Identify which cell holds the provided text, then report its (x, y) central coordinate. 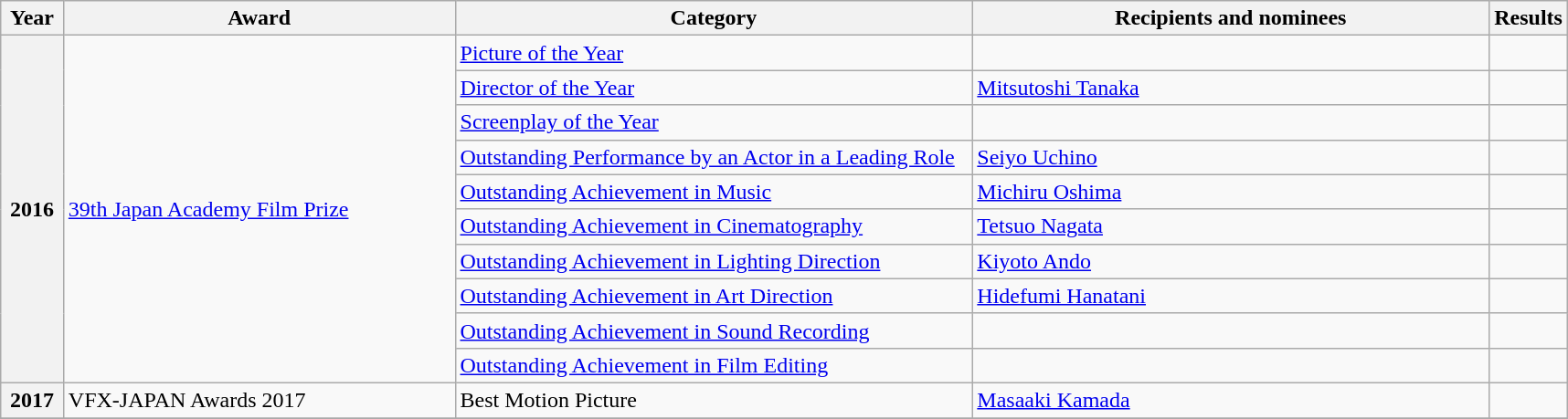
Outstanding Performance by an Actor in a Leading Role (714, 157)
2017 (33, 400)
Hidefumi Hanatani (1231, 296)
39th Japan Academy Film Prize (260, 210)
Recipients and nominees (1231, 18)
Outstanding Achievement in Music (714, 192)
Michiru Oshima (1231, 192)
Mitsutoshi Tanaka (1231, 88)
Category (714, 18)
Tetsuo Nagata (1231, 226)
Results (1529, 18)
Seiyo Uchino (1231, 157)
Director of the Year (714, 88)
Outstanding Achievement in Cinematography (714, 226)
Award (260, 18)
Outstanding Achievement in Lighting Direction (714, 261)
Outstanding Achievement in Sound Recording (714, 330)
Screenplay of the Year (714, 122)
Masaaki Kamada (1231, 400)
Best Motion Picture (714, 400)
Picture of the Year (714, 53)
VFX-JAPAN Awards 2017 (260, 400)
Outstanding Achievement in Art Direction (714, 296)
2016 (33, 210)
Year (33, 18)
Outstanding Achievement in Film Editing (714, 365)
Kiyoto Ando (1231, 261)
